Search for the cell housing the specified text and yield its (X, Y) center coordinate. 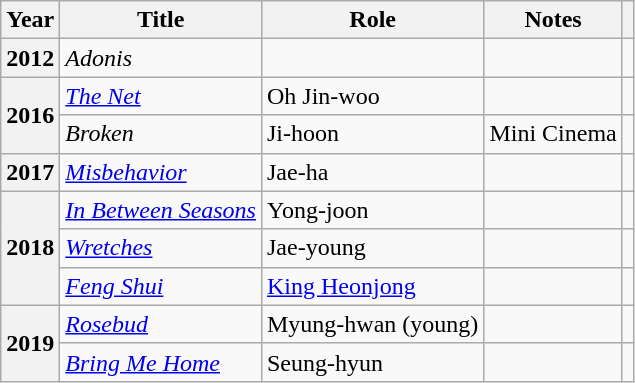
Wretches (161, 248)
Misbehavior (161, 172)
2019 (30, 343)
Jae-ha (372, 172)
2012 (30, 58)
Broken (161, 134)
The Net (161, 96)
In Between Seasons (161, 210)
2018 (30, 248)
Oh Jin-woo (372, 96)
2017 (30, 172)
Ji-hoon (372, 134)
Bring Me Home (161, 362)
Title (161, 20)
Rosebud (161, 324)
Notes (553, 20)
Adonis (161, 58)
2016 (30, 115)
Seung-hyun (372, 362)
Mini Cinema (553, 134)
Year (30, 20)
King Heonjong (372, 286)
Feng Shui (161, 286)
Role (372, 20)
Myung-hwan (young) (372, 324)
Jae-young (372, 248)
Yong-joon (372, 210)
